Output the (X, Y) coordinate of the center of the cell containing the given text.  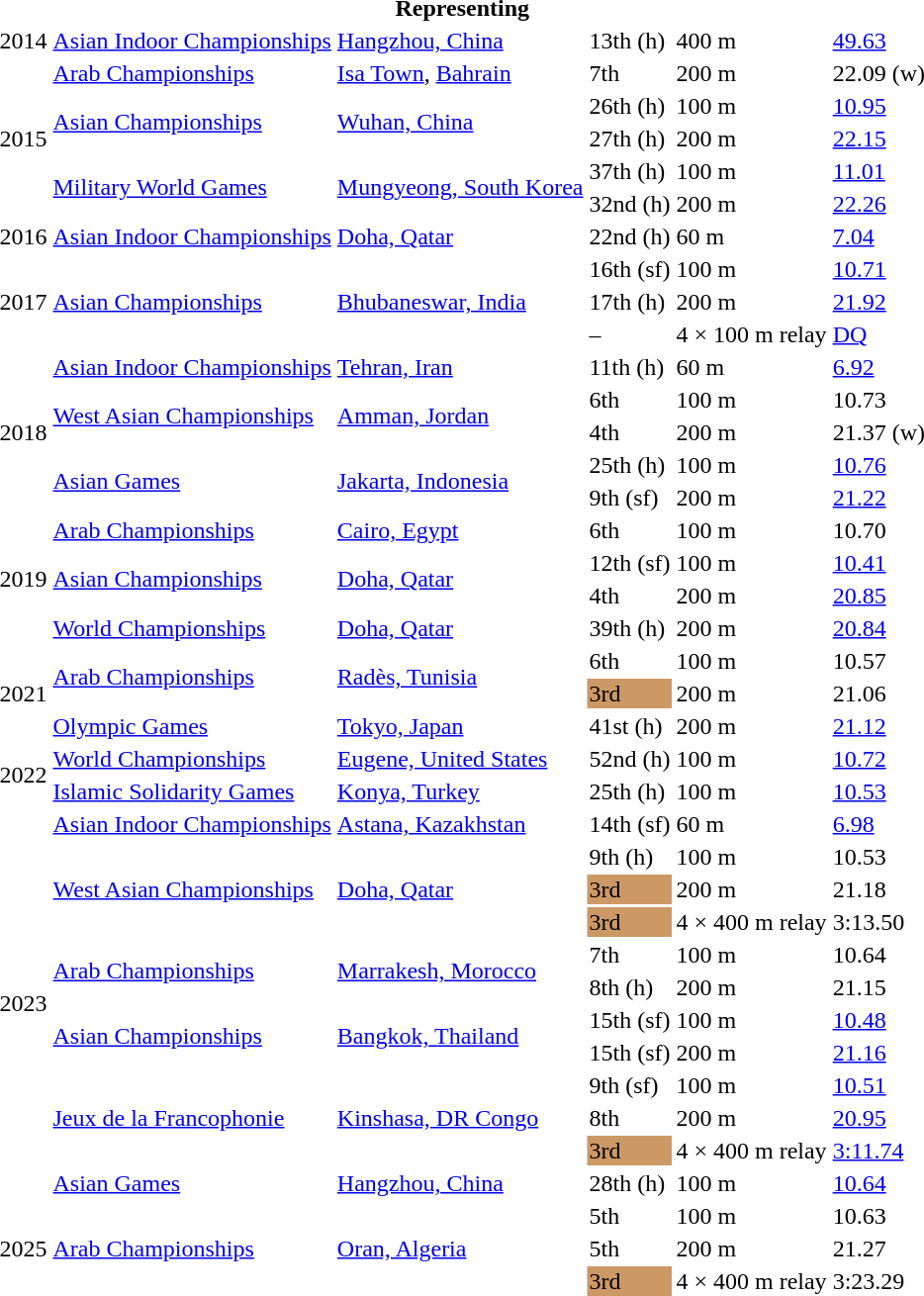
52nd (h) (629, 759)
Konya, Turkey (460, 791)
– (629, 334)
32nd (h) (629, 204)
Tokyo, Japan (460, 726)
9th (h) (629, 857)
11th (h) (629, 367)
Astana, Kazakhstan (460, 824)
37th (h) (629, 171)
Kinshasa, DR Congo (460, 1118)
16th (sf) (629, 269)
39th (h) (629, 628)
8th (629, 1118)
12th (sf) (629, 563)
Islamic Solidarity Games (192, 791)
Isa Town, Bahrain (460, 73)
8th (h) (629, 987)
Military World Games (192, 188)
Mungyeong, South Korea (460, 188)
Oran, Algeria (460, 1249)
Wuhan, China (460, 123)
Olympic Games (192, 726)
41st (h) (629, 726)
28th (h) (629, 1183)
Jeux de la Francophonie (192, 1118)
Amman, Jordan (460, 416)
Radès, Tunisia (460, 677)
400 m (752, 41)
Jakarta, Indonesia (460, 481)
27th (h) (629, 139)
Eugene, United States (460, 759)
26th (h) (629, 106)
Bhubaneswar, India (460, 302)
4 × 100 m relay (752, 334)
Marrakesh, Morocco (460, 972)
13th (h) (629, 41)
Cairo, Egypt (460, 530)
14th (sf) (629, 824)
Bangkok, Thailand (460, 1037)
Tehran, Iran (460, 367)
17th (h) (629, 302)
22nd (h) (629, 236)
